Provide the (x, y) coordinate of the cell's center where the given text is located.  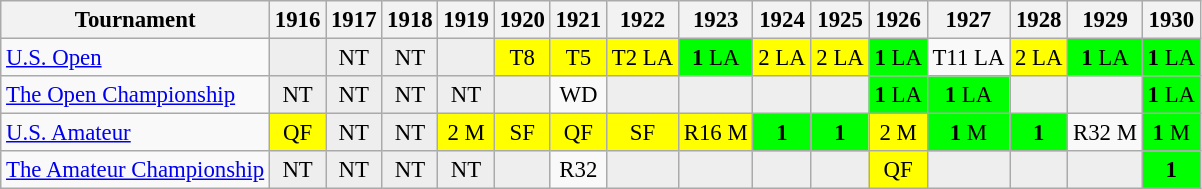
The Amateur Championship (136, 170)
T2 LA (642, 58)
WD (578, 95)
Tournament (136, 20)
R16 M (716, 133)
T5 (578, 58)
1925 (840, 20)
T8 (522, 58)
1927 (968, 20)
R32 (578, 170)
1930 (1171, 20)
The Open Championship (136, 95)
U.S. Amateur (136, 133)
1916 (298, 20)
1922 (642, 20)
1921 (578, 20)
1924 (782, 20)
1918 (410, 20)
1928 (1039, 20)
1926 (898, 20)
1929 (1106, 20)
1917 (354, 20)
U.S. Open (136, 58)
T11 LA (968, 58)
R32 M (1106, 133)
1919 (466, 20)
1920 (522, 20)
1923 (716, 20)
